Return the (X, Y) coordinate for the center point of the cell that contains the specified text.  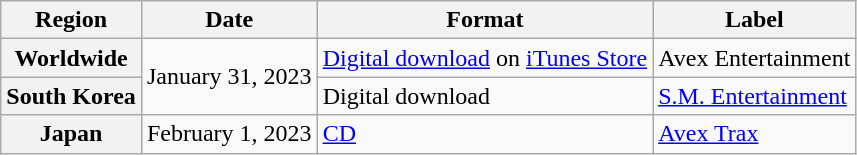
Worldwide (72, 58)
Date (229, 20)
Avex Trax (754, 134)
Format (485, 20)
January 31, 2023 (229, 77)
Region (72, 20)
Label (754, 20)
S.M. Entertainment (754, 96)
CD (485, 134)
February 1, 2023 (229, 134)
Digital download (485, 96)
Avex Entertainment (754, 58)
South Korea (72, 96)
Japan (72, 134)
Digital download on iTunes Store (485, 58)
